Provide the (x, y) coordinate of the cell's center where the given text is located.  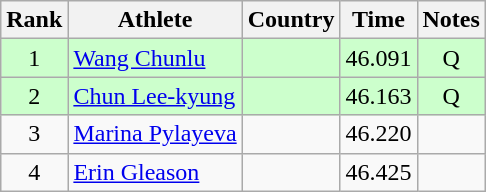
Notes (451, 20)
Chun Lee-kyung (155, 96)
46.091 (378, 58)
Wang Chunlu (155, 58)
2 (34, 96)
46.163 (378, 96)
1 (34, 58)
Rank (34, 20)
Erin Gleason (155, 172)
Athlete (155, 20)
3 (34, 134)
4 (34, 172)
Time (378, 20)
46.425 (378, 172)
46.220 (378, 134)
Marina Pylayeva (155, 134)
Country (291, 20)
